Find where the given text appears and provide that cell's center as [x, y] coordinate. 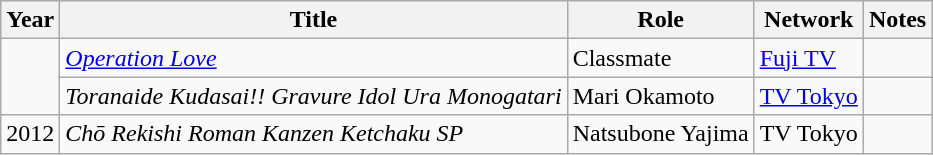
Toranaide Kudasai!! Gravure Idol Ura Monogatari [314, 96]
Classmate [660, 58]
Natsubone Yajima [660, 134]
Chō Rekishi Roman Kanzen Ketchaku SP [314, 134]
Operation Love [314, 58]
Network [808, 20]
2012 [30, 134]
Notes [897, 20]
Role [660, 20]
Mari Okamoto [660, 96]
Title [314, 20]
Fuji TV [808, 58]
Year [30, 20]
